Detect which cell encompasses the target text, then output its (X, Y) center coordinate. 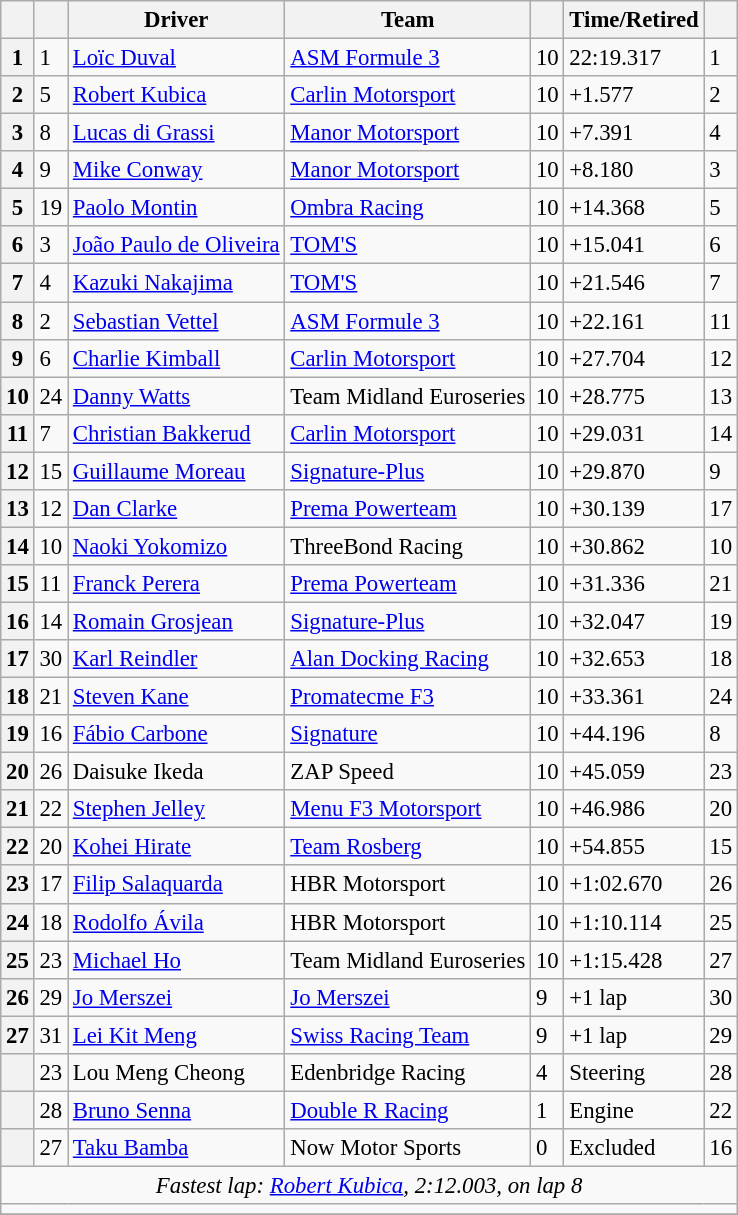
Edenbridge Racing (408, 1073)
Danny Watts (176, 396)
Engine (634, 1110)
31 (50, 1035)
Double R Racing (408, 1110)
0 (548, 1148)
+8.180 (634, 170)
Fábio Carbone (176, 734)
Paolo Montin (176, 208)
+44.196 (634, 734)
Menu F3 Motorsport (408, 809)
+21.546 (634, 283)
Kazuki Nakajima (176, 283)
Time/Retired (634, 20)
+14.368 (634, 208)
João Paulo de Oliveira (176, 245)
ZAP Speed (408, 772)
Alan Docking Racing (408, 659)
+30.139 (634, 509)
+22.161 (634, 321)
Naoki Yokomizo (176, 546)
Robert Kubica (176, 95)
+1:15.428 (634, 960)
Team (408, 20)
Ombra Racing (408, 208)
Sebastian Vettel (176, 321)
Loïc Duval (176, 58)
+15.041 (634, 245)
Charlie Kimball (176, 358)
Bruno Senna (176, 1110)
Lucas di Grassi (176, 133)
+1:10.114 (634, 922)
Michael Ho (176, 960)
Franck Perera (176, 584)
Swiss Racing Team (408, 1035)
Fastest lap: Robert Kubica, 2:12.003, on lap 8 (370, 1185)
+27.704 (634, 358)
Karl Reindler (176, 659)
Steven Kane (176, 697)
Rodolfo Ávila (176, 922)
+33.361 (634, 697)
Lou Meng Cheong (176, 1073)
+30.862 (634, 546)
Promatecme F3 (408, 697)
Signature (408, 734)
Team Rosberg (408, 847)
+29.031 (634, 433)
Romain Grosjean (176, 621)
Taku Bamba (176, 1148)
+1.577 (634, 95)
Steering (634, 1073)
+1:02.670 (634, 885)
Daisuke Ikeda (176, 772)
+45.059 (634, 772)
+46.986 (634, 809)
+54.855 (634, 847)
+32.653 (634, 659)
+31.336 (634, 584)
Guillaume Moreau (176, 471)
Stephen Jelley (176, 809)
ThreeBond Racing (408, 546)
+7.391 (634, 133)
+32.047 (634, 621)
22:19.317 (634, 58)
+28.775 (634, 396)
Christian Bakkerud (176, 433)
Filip Salaquarda (176, 885)
Driver (176, 20)
Now Motor Sports (408, 1148)
+29.870 (634, 471)
Kohei Hirate (176, 847)
Excluded (634, 1148)
Dan Clarke (176, 509)
Lei Kit Meng (176, 1035)
Mike Conway (176, 170)
